Return the [X, Y] coordinate for the center point of the cell that contains the specified text.  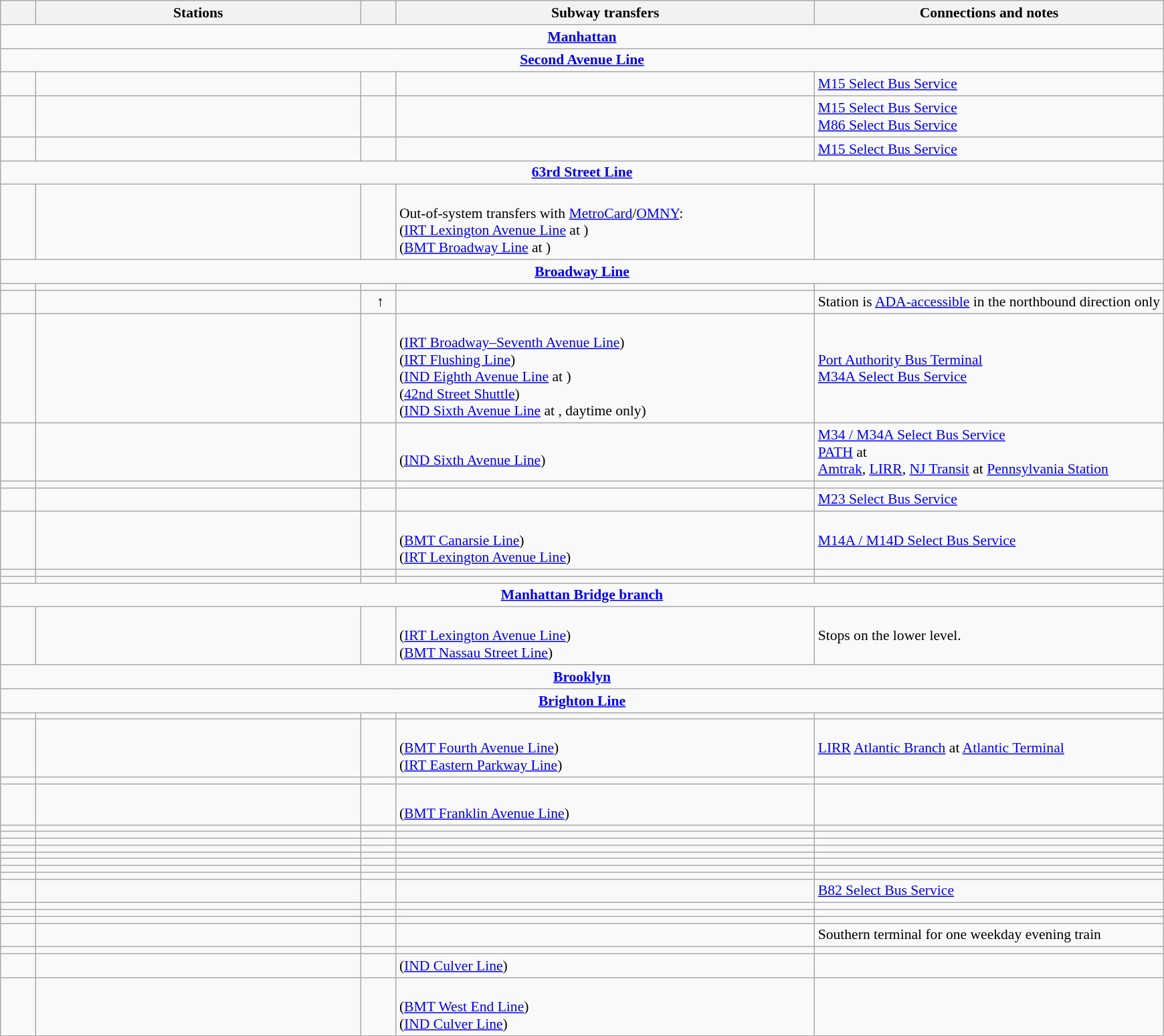
(BMT Franklin Avenue Line) [605, 804]
Brighton Line [582, 701]
(IRT Lexington Avenue Line) (BMT Nassau Street Line) [605, 637]
(BMT Fourth Avenue Line) (IRT Eastern Parkway Line) [605, 749]
(IND Culver Line) [605, 966]
↑ [379, 302]
Manhattan Bridge branch [582, 595]
(IND Sixth Avenue Line) [605, 452]
63rd Street Line [582, 173]
M23 Select Bus Service [989, 500]
Second Avenue Line [582, 60]
(BMT West End Line) (IND Culver Line) [605, 1007]
B82 Select Bus Service [989, 891]
Broadway Line [582, 272]
Stops on the lower level. [989, 637]
Southern terminal for one weekday evening train [989, 935]
Port Authority Bus TerminalM34A Select Bus Service [989, 369]
(IRT Broadway–Seventh Avenue Line) (IRT Flushing Line) (IND Eighth Avenue Line at ) (42nd Street Shuttle) (IND Sixth Avenue Line at , daytime only) [605, 369]
Station is ADA-accessible in the northbound direction only [989, 302]
Brooklyn [582, 677]
Out-of-system transfers with MetroCard/OMNY: (IRT Lexington Avenue Line at ) (BMT Broadway Line at ) [605, 222]
M34 / M34A Select Bus ServicePATH at Amtrak, LIRR, NJ Transit at Pennsylvania Station [989, 452]
Manhattan [582, 37]
Connections and notes [989, 13]
LIRR Atlantic Branch at Atlantic Terminal [989, 749]
Subway transfers [605, 13]
M15 Select Bus ServiceM86 Select Bus Service [989, 116]
(BMT Canarsie Line) (IRT Lexington Avenue Line) [605, 540]
Stations [198, 13]
M14A / M14D Select Bus Service [989, 540]
